Find where the given text appears and provide that cell's center as [x, y] coordinate. 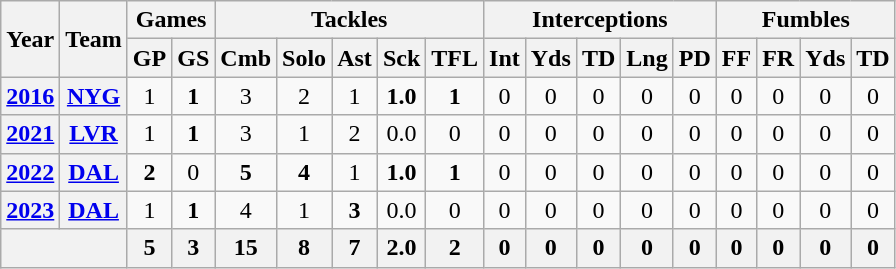
Cmb [246, 58]
15 [246, 248]
Fumbles [806, 20]
7 [355, 248]
Ast [355, 58]
2021 [30, 134]
Games [170, 20]
LVR [94, 134]
Interceptions [600, 20]
2016 [30, 96]
8 [304, 248]
Team [94, 39]
Solo [304, 58]
Int [505, 58]
NYG [94, 96]
2022 [30, 172]
2023 [30, 210]
FF [736, 58]
Lng [647, 58]
Sck [401, 58]
2.0 [401, 248]
GP [149, 58]
FR [778, 58]
TFL [455, 58]
GS [194, 58]
Year [30, 39]
PD [694, 58]
Tackles [350, 20]
